Pinpoint the cell where the given text exists, returning its [X, Y] midpoint coordinate. 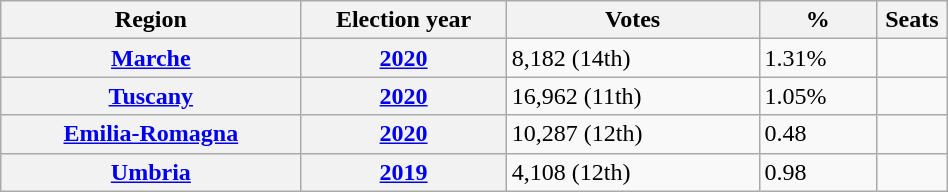
Tuscany [151, 96]
Marche [151, 58]
16,962 (11th) [632, 96]
Emilia-Romagna [151, 134]
2019 [404, 172]
4,108 (12th) [632, 172]
Election year [404, 20]
Seats [912, 20]
10,287 (12th) [632, 134]
0.98 [818, 172]
1.05% [818, 96]
Votes [632, 20]
Region [151, 20]
Umbria [151, 172]
% [818, 20]
8,182 (14th) [632, 58]
0.48 [818, 134]
1.31% [818, 58]
